Provide the (x, y) coordinate of the cell's center where the given text is located.  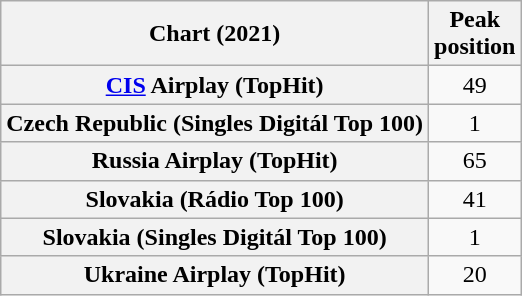
Peakposition (475, 34)
Ukraine Airplay (TopHit) (215, 275)
20 (475, 275)
41 (475, 199)
Slovakia (Singles Digitál Top 100) (215, 237)
Czech Republic (Singles Digitál Top 100) (215, 123)
65 (475, 161)
Slovakia (Rádio Top 100) (215, 199)
Russia Airplay (TopHit) (215, 161)
CIS Airplay (TopHit) (215, 85)
Chart (2021) (215, 34)
49 (475, 85)
